Identify which cell holds the provided text, then report its [X, Y] central coordinate. 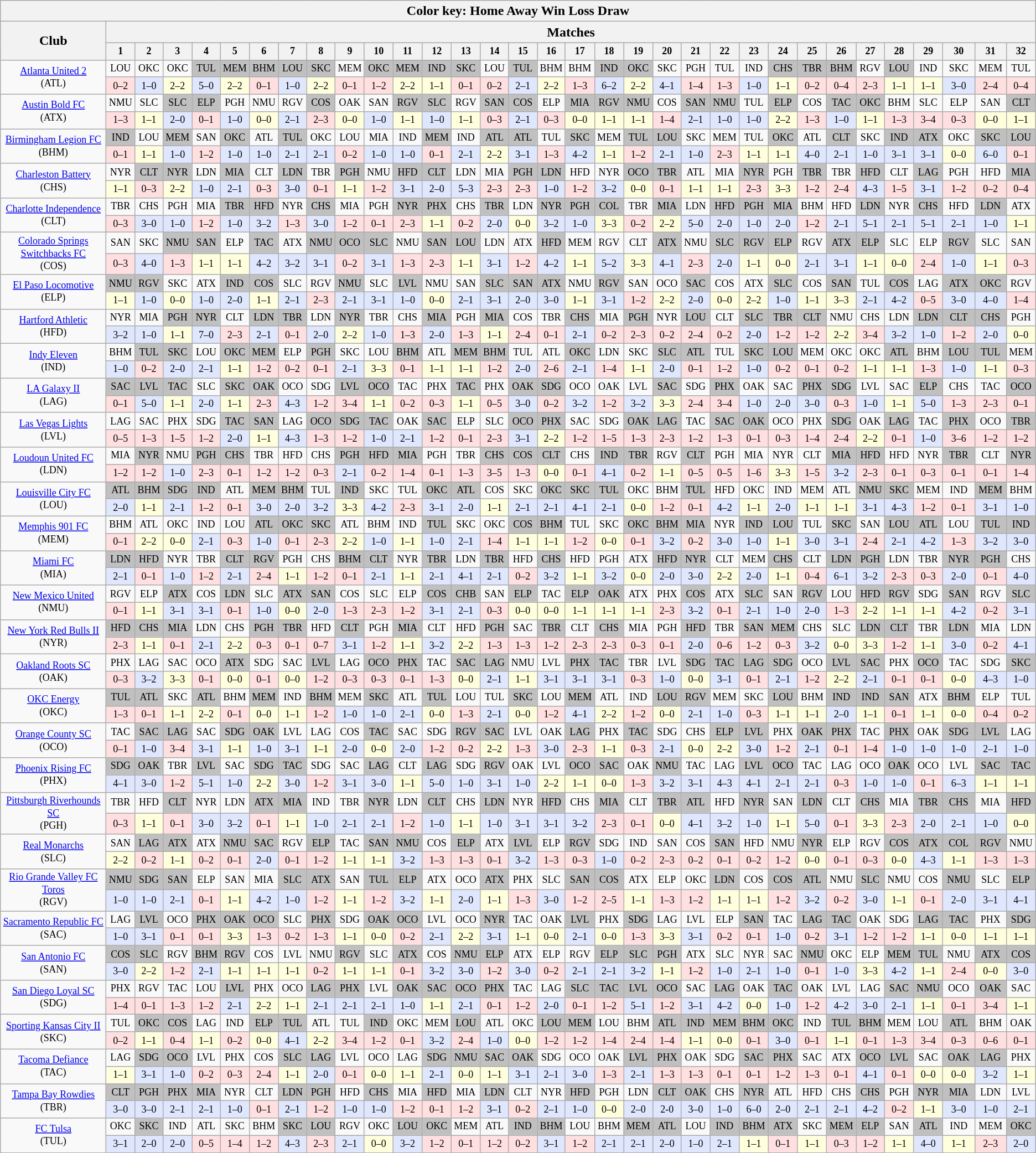
Charleston Battery(CHS) [53, 180]
31 [991, 51]
20 [667, 51]
3 [177, 51]
San Antonio FC(SAN) [53, 963]
Austin Bold FC(ATX) [53, 111]
CHB [466, 593]
3–6 [959, 438]
27 [871, 51]
Tampa Bay Rowdies(TBR) [53, 1101]
11 [407, 51]
New York Red Bulls II(NYR) [53, 637]
Miami FC(MIA) [53, 568]
San Diego Loyal SC(SDG) [53, 997]
15 [523, 51]
Club [53, 41]
OKC Energy(OKC) [53, 706]
New Mexico United(NMU) [53, 602]
Birmingham Legion FC(BHM) [53, 146]
12 [437, 51]
Tacoma Defiance(TAC) [53, 1066]
El Paso Locomotive(ELP) [53, 292]
Indy Eleven(IND) [53, 361]
5–2 [609, 264]
17 [580, 51]
Rio Grande Valley FC Toros(RGV) [53, 890]
2-0 [667, 1109]
2–6 [551, 370]
8 [321, 51]
30 [959, 51]
6–1 [841, 577]
7–0 [206, 334]
32 [1021, 51]
Las Vegas Lights(LVL) [53, 430]
5–3 [466, 189]
Real Monarchs(SLC) [53, 851]
0–7 [321, 645]
7 [292, 51]
Color key: Home Away Win Loss Draw [518, 11]
23 [754, 51]
Hartford Athletic(HFD) [53, 326]
19 [639, 51]
9 [350, 51]
Memphis 901 FC(MEM) [53, 533]
Atlanta United 2(ATL) [53, 77]
Louisville City FC(LOU) [53, 499]
14 [495, 51]
22 [725, 51]
Pittsburgh Riverhounds SC(PGH) [53, 813]
2 [149, 51]
Oakland Roots SC(OAK) [53, 671]
16 [551, 51]
Sacramento Republic FC(SAC) [53, 928]
2–5 [609, 901]
18 [609, 51]
25 [812, 51]
6–2 [609, 85]
1 [121, 51]
LA Galaxy II(LAG) [53, 395]
Orange County SC(OCO) [53, 740]
5 [235, 51]
13 [466, 51]
24 [783, 51]
FC Tulsa(TUL) [53, 1135]
Sporting Kansas City II(SKC) [53, 1032]
Charlotte Independence(CLT) [53, 215]
Matches [571, 32]
4 [206, 51]
Phoenix Rising FC(PHX) [53, 775]
6 [263, 51]
Loudoun United FC(LDN) [53, 464]
Colorado Springs Switchbacks FC(COS) [53, 254]
29 [929, 51]
3–5 [495, 473]
10 [379, 51]
28 [899, 51]
21 [696, 51]
1–6 [754, 473]
6–3 [959, 784]
26 [841, 51]
